Search for the cell housing the specified text and yield its (X, Y) center coordinate. 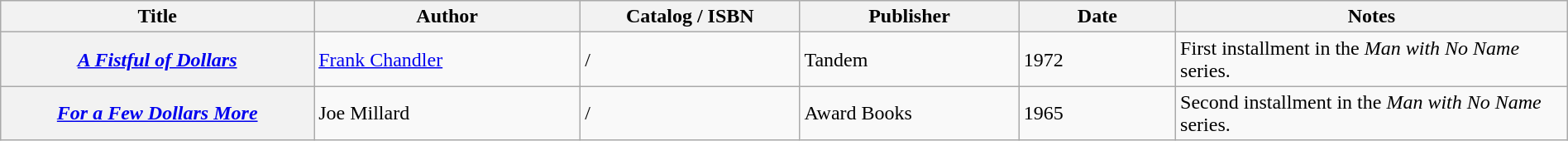
First installment in the Man with No Name series. (1372, 60)
Tandem (910, 60)
Second installment in the Man with No Name series. (1372, 113)
1965 (1097, 113)
Author (447, 17)
Frank Chandler (447, 60)
Notes (1372, 17)
Award Books (910, 113)
1972 (1097, 60)
For a Few Dollars More (157, 113)
Joe Millard (447, 113)
Publisher (910, 17)
Title (157, 17)
Catalog / ISBN (690, 17)
A Fistful of Dollars (157, 60)
Date (1097, 17)
